Scan for the cell matching the given text and deliver its [X, Y] coordinate at center. 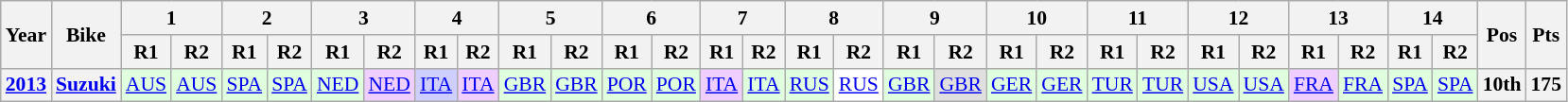
11 [1139, 18]
12 [1239, 18]
175 [1545, 85]
Bike [86, 34]
13 [1338, 18]
6 [652, 18]
7 [743, 18]
3 [363, 18]
1 [172, 18]
5 [550, 18]
14 [1432, 18]
8 [834, 18]
Pos [1502, 34]
2 [267, 18]
10 [1037, 18]
9 [934, 18]
2013 [26, 85]
4 [458, 18]
10th [1502, 85]
Pts [1545, 34]
Year [26, 34]
Suzuki [86, 85]
